Return the (X, Y) coordinate for the center point of the cell that contains the specified text.  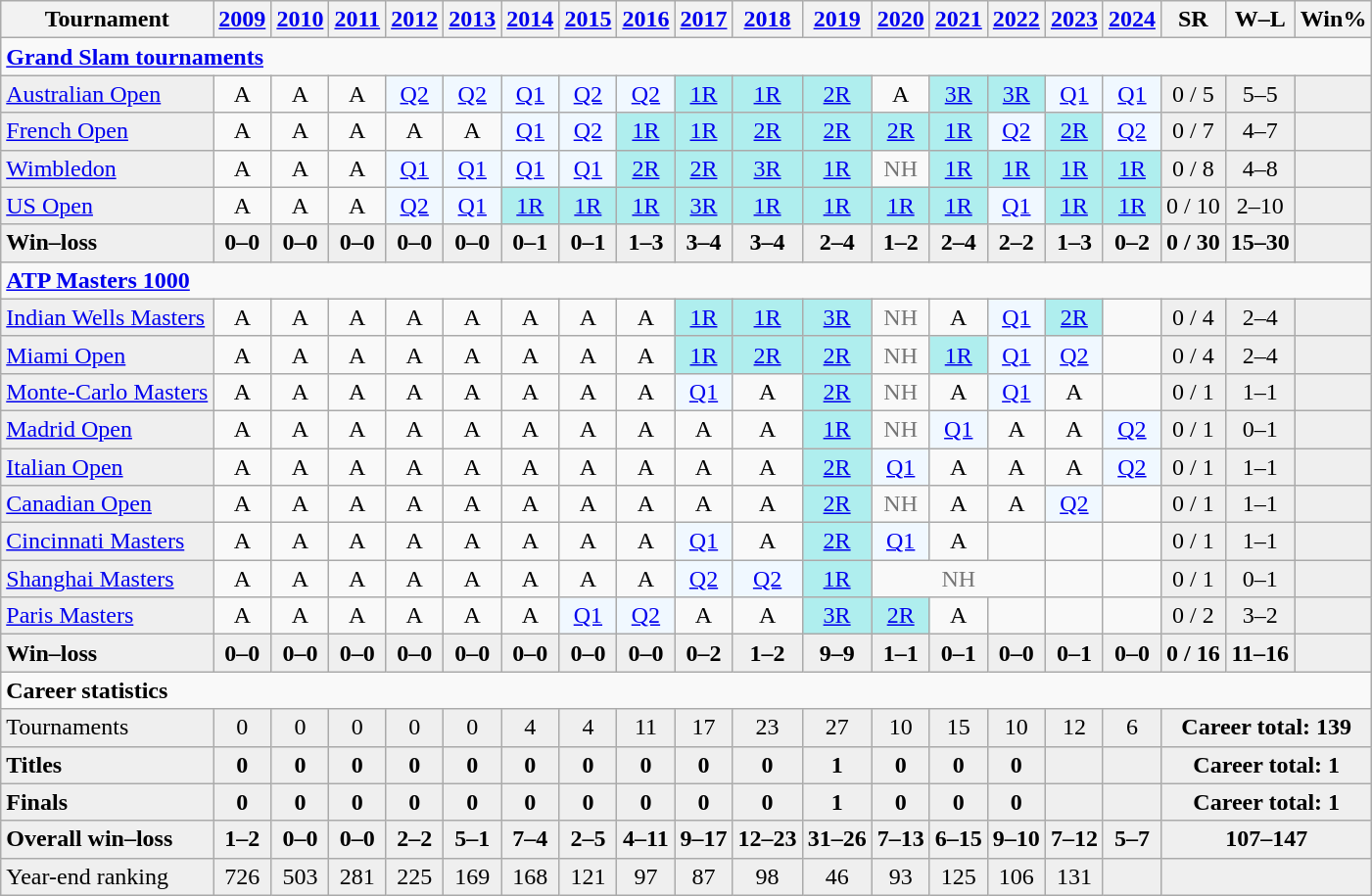
2–5 (588, 839)
2023 (1073, 20)
Canadian Open (108, 504)
4–11 (646, 839)
4–7 (1259, 131)
0 / 2 (1193, 616)
5–7 (1132, 839)
12–23 (768, 839)
7–12 (1073, 839)
2016 (646, 20)
9–9 (836, 653)
9–10 (1017, 839)
23 (768, 728)
726 (243, 876)
503 (300, 876)
107–147 (1265, 839)
131 (1073, 876)
2022 (1017, 20)
121 (588, 876)
7–4 (531, 839)
17 (703, 728)
0 / 30 (1193, 243)
4–8 (1259, 168)
Indian Wells Masters (108, 317)
Cincinnati Masters (108, 542)
2020 (901, 20)
Monte-Carlo Masters (108, 392)
2024 (1132, 20)
6 (1132, 728)
2011 (357, 20)
15–30 (1259, 243)
5–1 (472, 839)
Madrid Open (108, 429)
Wimbledon (108, 168)
2012 (415, 20)
Titles (108, 765)
2017 (703, 20)
US Open (108, 206)
12 (1073, 728)
2010 (300, 20)
0 / 8 (1193, 168)
2019 (836, 20)
281 (357, 876)
2015 (588, 20)
Tournament (108, 20)
Shanghai Masters (108, 579)
0 / 7 (1193, 131)
168 (531, 876)
87 (703, 876)
2014 (531, 20)
0 / 10 (1193, 206)
93 (901, 876)
Overall win–loss (108, 839)
Grand Slam tournaments (686, 57)
9–17 (703, 839)
11–16 (1259, 653)
ATP Masters 1000 (686, 280)
125 (958, 876)
2009 (243, 20)
11 (646, 728)
6–15 (958, 839)
Paris Masters (108, 616)
31–26 (836, 839)
5–5 (1259, 94)
Year-end ranking (108, 876)
0 / 16 (1193, 653)
Career statistics (686, 690)
2021 (958, 20)
2018 (768, 20)
2–10 (1259, 206)
SR (1193, 20)
3–2 (1259, 616)
15 (958, 728)
French Open (108, 131)
7–13 (901, 839)
Career total: 139 (1265, 728)
Finals (108, 802)
Australian Open (108, 94)
Miami Open (108, 354)
46 (836, 876)
Italian Open (108, 467)
98 (768, 876)
27 (836, 728)
225 (415, 876)
106 (1017, 876)
Tournaments (108, 728)
169 (472, 876)
2013 (472, 20)
Win% (1334, 20)
97 (646, 876)
0 / 5 (1193, 94)
W–L (1259, 20)
